Capture the cell that displays the provided text and extract its (X, Y) central coordinate. 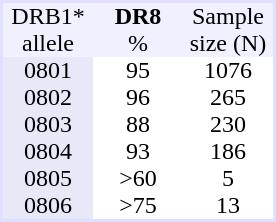
93 (138, 152)
0805 (48, 178)
Sample (228, 16)
0803 (48, 124)
265 (228, 98)
size (N) (228, 44)
0806 (48, 206)
230 (228, 124)
88 (138, 124)
0804 (48, 152)
96 (138, 98)
allele (48, 44)
DRB1* (48, 16)
1076 (228, 70)
186 (228, 152)
0801 (48, 70)
DR8 (138, 16)
0802 (48, 98)
% (138, 44)
13 (228, 206)
5 (228, 178)
>75 (138, 206)
95 (138, 70)
>60 (138, 178)
